For the text-containing cell, return its midpoint in [X, Y] coordinate format. 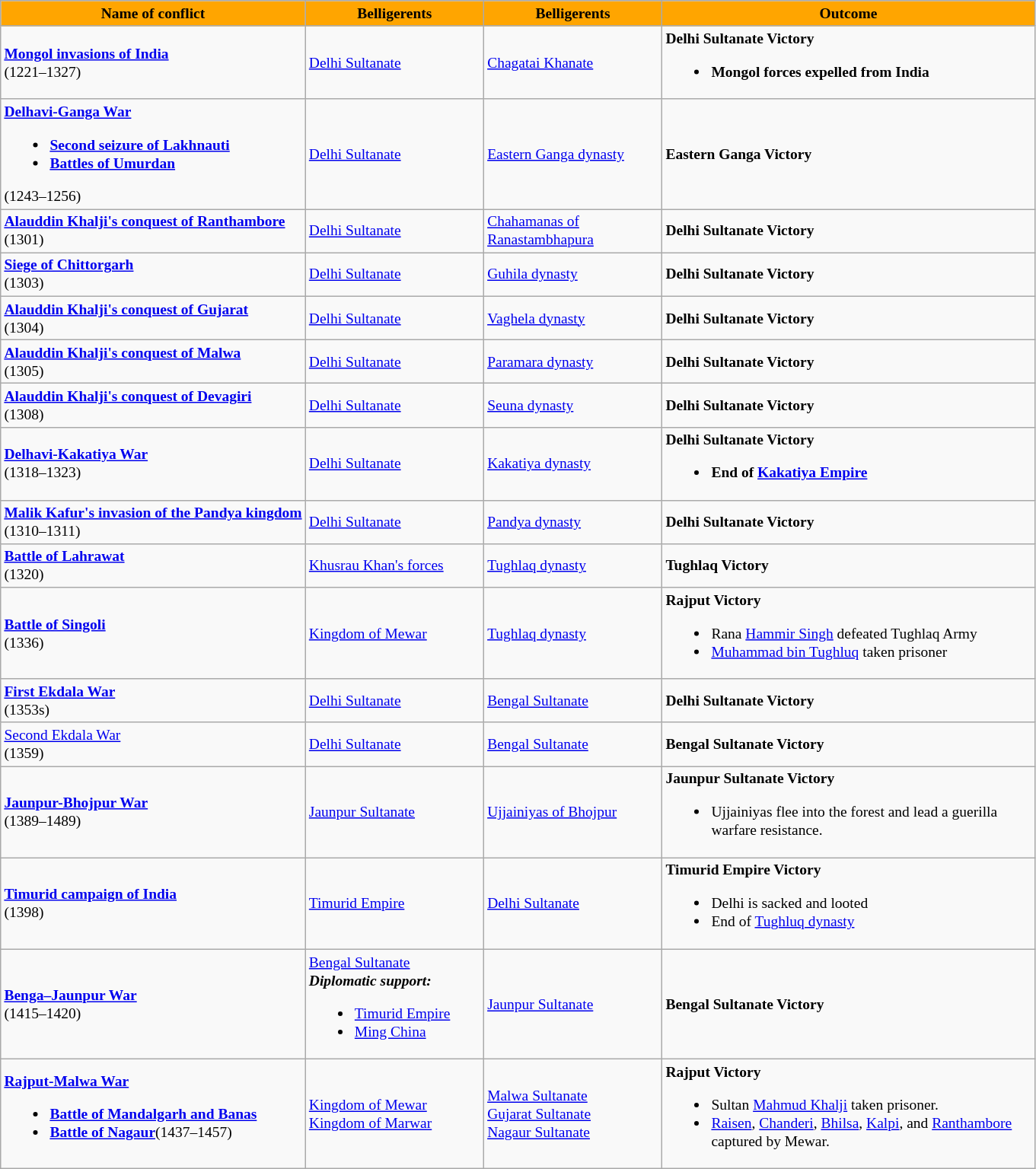
Bengal Sultanate Diplomatic support: Timurid EmpireMing China [394, 1004]
Kakatiya dynasty [572, 463]
Rajput VictorySultan Mahmud Khalji taken prisoner.Raisen, Chanderi, Bhilsa, Kalpi, and Ranthambore captured by Mewar. [848, 1114]
Alauddin Khalji's conquest of Malwa(1305) [153, 361]
Delhavi-Ganga WarSecond seizure of LakhnautiBattles of Umurdan(1243–1256) [153, 154]
Chagatai Khanate [572, 62]
Alauddin Khalji's conquest of Devagiri(1308) [153, 405]
Jaunpur Sultanate VictoryUjjainiyas flee into the forest and lead a guerilla warfare resistance. [848, 812]
Alauddin Khalji's conquest of Ranthambore(1301) [153, 231]
Name of conflict [153, 14]
Benga–Jaunpur War(1415–1420) [153, 1004]
Timurid Empire VictoryDelhi is sacked and lootedEnd of Tughluq dynasty [848, 903]
Delhavi-Kakatiya War(1318–1323) [153, 463]
Battle of Lahrawat(1320) [153, 566]
Siege of Chittorgarh(1303) [153, 274]
Kingdom of Mewar Kingdom of Marwar [394, 1114]
Rajput VictoryRana Hammir Singh defeated Tughlaq ArmyMuhammad bin Tughluq taken prisoner [848, 633]
Guhila dynasty [572, 274]
Tughlaq Victory [848, 566]
Khusrau Khan's forces [394, 566]
First Ekdala War(1353s) [153, 700]
Outcome [848, 14]
Malik Kafur's invasion of the Pandya kingdom(1310–1311) [153, 522]
Kingdom of Mewar [394, 633]
Eastern Ganga Victory [848, 154]
Paramara dynasty [572, 361]
Seuna dynasty [572, 405]
Rajput-Malwa WarBattle of Mandalgarh and BanasBattle of Nagaur(1437–1457) [153, 1114]
Pandya dynasty [572, 522]
Malwa SultanateGujarat SultanateNagaur Sultanate [572, 1114]
Battle of Singoli(1336) [153, 633]
Second Ekdala War(1359) [153, 744]
Timurid campaign of India(1398) [153, 903]
Delhi Sultanate VictoryMongol forces expelled from India [848, 62]
Jaunpur-Bhojpur War(1389–1489) [153, 812]
Timurid Empire [394, 903]
Alauddin Khalji's conquest of Gujarat(1304) [153, 318]
Delhi Sultanate VictoryEnd of Kakatiya Empire [848, 463]
Mongol invasions of India(1221–1327) [153, 62]
Eastern Ganga dynasty [572, 154]
Ujjainiyas of Bhojpur [572, 812]
Chahamanas of Ranastambhapura [572, 231]
Vaghela dynasty [572, 318]
